Search for the cell housing the specified text and yield its (X, Y) center coordinate. 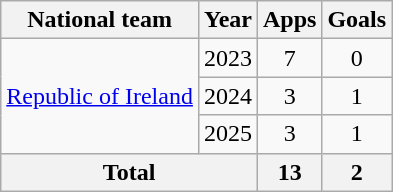
National team (100, 20)
Goals (357, 20)
2 (357, 172)
Republic of Ireland (100, 96)
0 (357, 58)
Total (130, 172)
2023 (228, 58)
13 (289, 172)
7 (289, 58)
2024 (228, 96)
2025 (228, 134)
Apps (289, 20)
Year (228, 20)
